Detect which cell encompasses the target text, then output its (x, y) center coordinate. 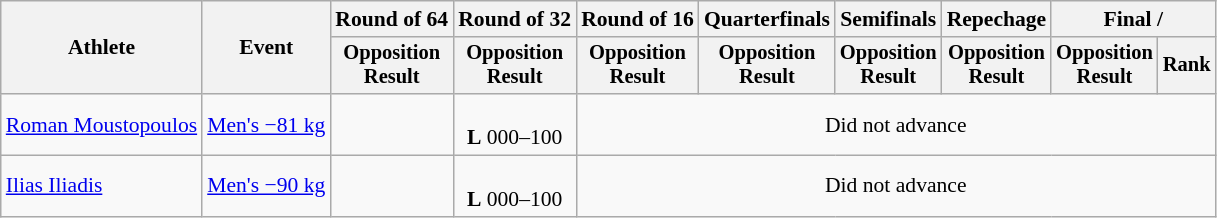
Round of 32 (514, 19)
Ilias Iliadis (102, 186)
Final / (1133, 19)
Repechage (997, 19)
Round of 16 (638, 19)
Men's −90 kg (266, 186)
Athlete (102, 48)
Rank (1187, 66)
Roman Moustopoulos (102, 124)
Semifinals (888, 19)
Event (266, 48)
Quarterfinals (767, 19)
Round of 64 (392, 19)
Men's −81 kg (266, 124)
